Provide the [x, y] coordinate of the cell's center where the given text is located.  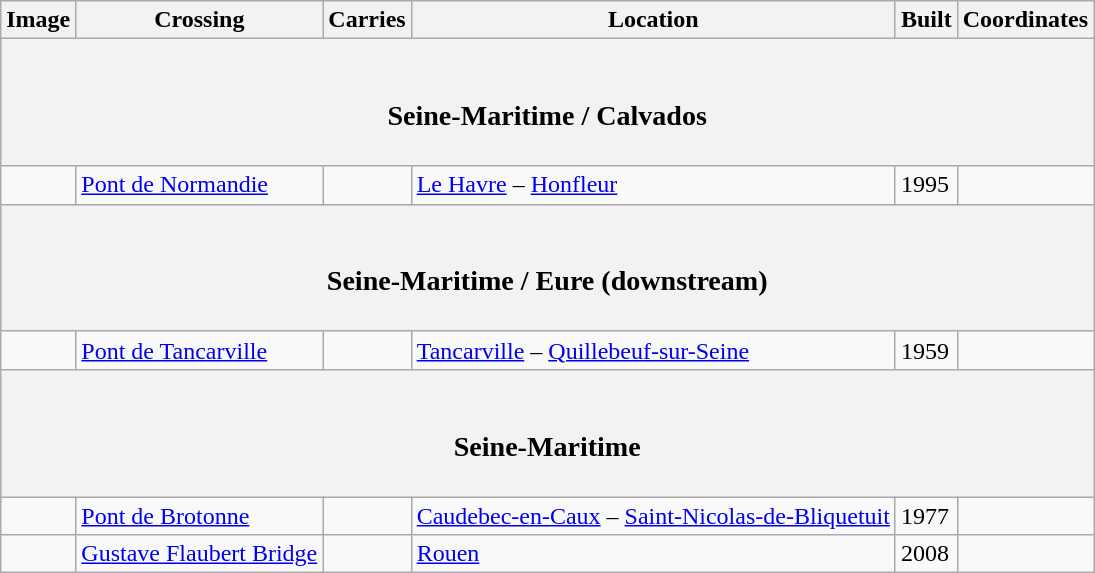
Seine-Maritime [548, 432]
Carries [367, 20]
Location [653, 20]
Pont de Brotonne [200, 516]
1977 [926, 516]
2008 [926, 554]
1959 [926, 350]
Coordinates [1025, 20]
Pont de Tancarville [200, 350]
1995 [926, 185]
Pont de Normandie [200, 185]
Crossing [200, 20]
Rouen [653, 554]
Seine-Maritime / Eure (downstream) [548, 268]
Gustave Flaubert Bridge [200, 554]
Seine-Maritime / Calvados [548, 102]
Tancarville – Quillebeuf-sur-Seine [653, 350]
Caudebec-en-Caux – Saint-Nicolas-de-Bliquetuit [653, 516]
Image [38, 20]
Le Havre – Honfleur [653, 185]
Built [926, 20]
